Identify which cell holds the provided text, then report its (x, y) central coordinate. 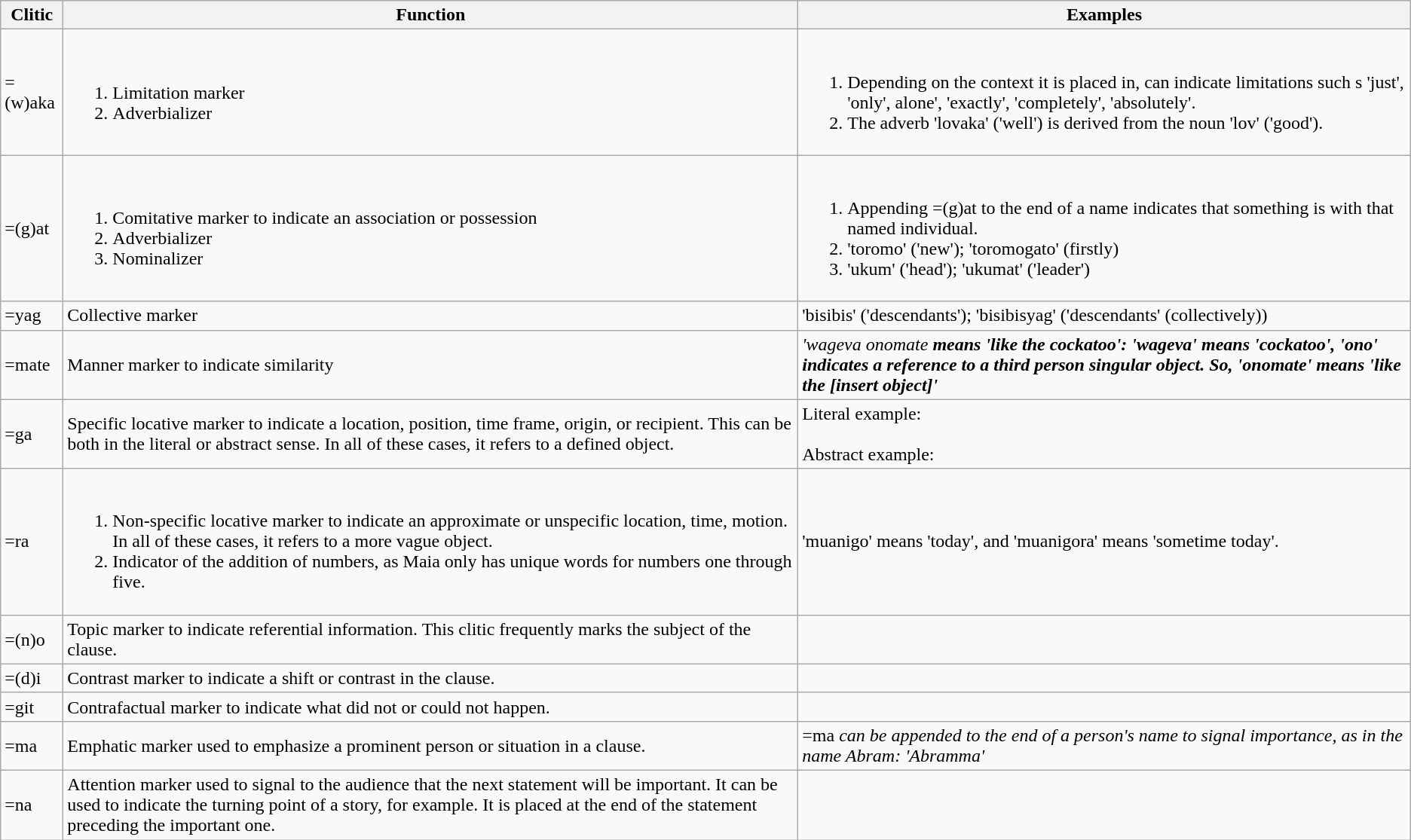
=na (32, 805)
=git (32, 707)
=(d)i (32, 678)
=ma can be appended to the end of a person's name to signal importance, as in the name Abram: 'Abramma' (1105, 746)
=mate (32, 365)
=ma (32, 746)
Clitic (32, 15)
=(n)o (32, 639)
Function (431, 15)
=ga (32, 434)
Comitative marker to indicate an association or possessionAdverbializerNominalizer (431, 228)
=(w)aka (32, 92)
Examples (1105, 15)
'muanigo' means 'today', and 'muanigora' means 'sometime today'. (1105, 542)
Manner marker to indicate similarity (431, 365)
Literal example:Abstract example: (1105, 434)
Emphatic marker used to emphasize a prominent person or situation in a clause. (431, 746)
=(g)at (32, 228)
=yag (32, 316)
Limitation markerAdverbializer (431, 92)
=ra (32, 542)
Collective marker (431, 316)
Contrafactual marker to indicate what did not or could not happen. (431, 707)
'bisibis' ('descendants'); 'bisibisyag' ('descendants' (collectively)) (1105, 316)
Topic marker to indicate referential information. This clitic frequently marks the subject of the clause. (431, 639)
Contrast marker to indicate a shift or contrast in the clause. (431, 678)
